Extract the [X, Y] coordinate from the center of the cell holding the provided text.  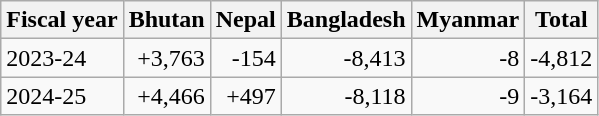
Nepal [246, 20]
+4,466 [166, 96]
Bangladesh [346, 20]
-9 [468, 96]
-8,413 [346, 58]
Fiscal year [62, 20]
Total [562, 20]
+3,763 [166, 58]
+497 [246, 96]
-8,118 [346, 96]
-4,812 [562, 58]
-8 [468, 58]
-3,164 [562, 96]
2024-25 [62, 96]
2023-24 [62, 58]
Bhutan [166, 20]
Myanmar [468, 20]
-154 [246, 58]
